Search for the cell housing the specified text and yield its [X, Y] center coordinate. 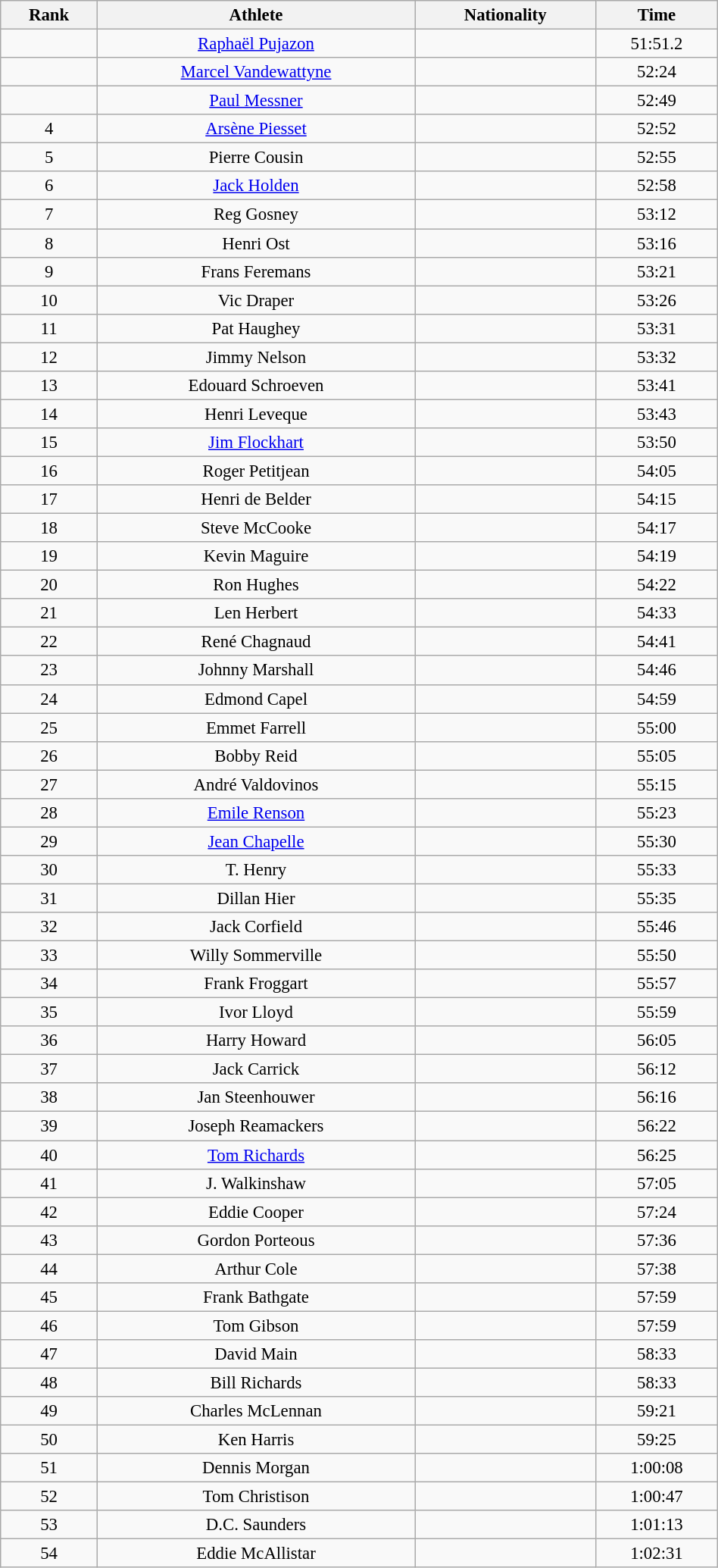
6 [49, 186]
Gordon Porteous [256, 1240]
54:15 [657, 499]
8 [49, 243]
54:22 [657, 585]
53:26 [657, 300]
56:25 [657, 1155]
40 [49, 1155]
Jim Flockhart [256, 443]
12 [49, 357]
Ivor Lloyd [256, 1012]
1:00:47 [657, 1497]
54:41 [657, 642]
Ken Harris [256, 1440]
54:19 [657, 556]
David Main [256, 1354]
13 [49, 386]
Edmond Capel [256, 699]
Jimmy Nelson [256, 357]
Emile Renson [256, 813]
Frank Froggart [256, 984]
René Chagnaud [256, 642]
Roger Petitjean [256, 471]
Jack Holden [256, 186]
46 [49, 1325]
29 [49, 841]
35 [49, 1012]
59:25 [657, 1440]
52 [49, 1497]
56:12 [657, 1069]
52:58 [657, 186]
56:05 [657, 1041]
Pierre Cousin [256, 158]
49 [49, 1411]
59:21 [657, 1411]
Athlete [256, 15]
16 [49, 471]
Jack Carrick [256, 1069]
18 [49, 528]
19 [49, 556]
Willy Sommerville [256, 956]
Nationality [506, 15]
D.C. Saunders [256, 1525]
Paul Messner [256, 101]
T. Henry [256, 870]
37 [49, 1069]
55:59 [657, 1012]
26 [49, 756]
Edouard Schroeven [256, 386]
55:23 [657, 813]
52:49 [657, 101]
5 [49, 158]
Bill Richards [256, 1382]
Frank Bathgate [256, 1297]
55:57 [657, 984]
53:21 [657, 271]
36 [49, 1041]
9 [49, 271]
54 [49, 1554]
Henri de Belder [256, 499]
Bobby Reid [256, 756]
42 [49, 1212]
21 [49, 613]
Dillan Hier [256, 898]
44 [49, 1269]
52:52 [657, 129]
53:31 [657, 328]
57:05 [657, 1183]
55:35 [657, 898]
38 [49, 1098]
10 [49, 300]
51:51.2 [657, 44]
J. Walkinshaw [256, 1183]
54:46 [657, 671]
41 [49, 1183]
50 [49, 1440]
Tom Christison [256, 1497]
Reg Gosney [256, 214]
54:59 [657, 699]
André Valdovinos [256, 784]
Len Herbert [256, 613]
57:24 [657, 1212]
Ron Hughes [256, 585]
14 [49, 414]
56:22 [657, 1126]
Dennis Morgan [256, 1468]
39 [49, 1126]
48 [49, 1382]
Joseph Reamackers [256, 1126]
17 [49, 499]
Rank [49, 15]
53 [49, 1525]
Arthur Cole [256, 1269]
Kevin Maguire [256, 556]
55:30 [657, 841]
Vic Draper [256, 300]
11 [49, 328]
55:05 [657, 756]
Charles McLennan [256, 1411]
32 [49, 927]
Time [657, 15]
Eddie Cooper [256, 1212]
53:32 [657, 357]
54:05 [657, 471]
47 [49, 1354]
27 [49, 784]
54:33 [657, 613]
Henri Leveque [256, 414]
55:15 [657, 784]
Johnny Marshall [256, 671]
57:38 [657, 1269]
53:43 [657, 414]
Henri Ost [256, 243]
45 [49, 1297]
30 [49, 870]
15 [49, 443]
Steve McCooke [256, 528]
Pat Haughey [256, 328]
55:46 [657, 927]
22 [49, 642]
1:02:31 [657, 1554]
24 [49, 699]
Eddie McAllistar [256, 1554]
Arsène Piesset [256, 129]
57:36 [657, 1240]
7 [49, 214]
52:24 [657, 72]
Tom Gibson [256, 1325]
28 [49, 813]
1:01:13 [657, 1525]
33 [49, 956]
Emmet Farrell [256, 728]
53:16 [657, 243]
53:50 [657, 443]
53:12 [657, 214]
Jean Chapelle [256, 841]
52:55 [657, 158]
23 [49, 671]
31 [49, 898]
4 [49, 129]
25 [49, 728]
55:50 [657, 956]
1:00:08 [657, 1468]
55:33 [657, 870]
Jack Corfield [256, 927]
34 [49, 984]
43 [49, 1240]
Jan Steenhouwer [256, 1098]
Frans Feremans [256, 271]
54:17 [657, 528]
20 [49, 585]
56:16 [657, 1098]
Raphaël Pujazon [256, 44]
Marcel Vandewattyne [256, 72]
Harry Howard [256, 1041]
55:00 [657, 728]
53:41 [657, 386]
Tom Richards [256, 1155]
51 [49, 1468]
